Find where the given text appears and provide that cell's center as [X, Y] coordinate. 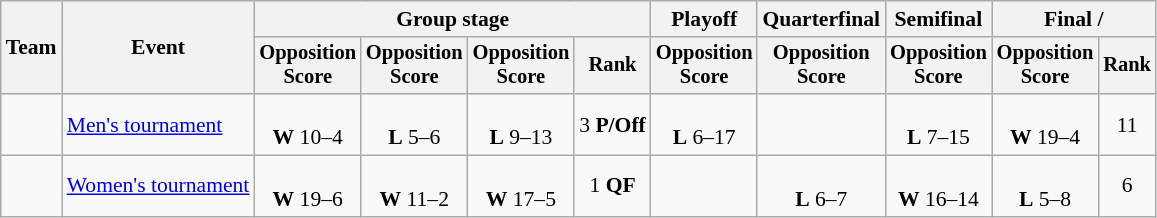
6 [1127, 186]
Team [32, 48]
Men's tournament [158, 124]
W 19–6 [308, 186]
Quarterfinal [821, 19]
L 6–7 [821, 186]
Final / [1074, 19]
W 11–2 [414, 186]
L 5–8 [1046, 186]
W 19–4 [1046, 124]
Semifinal [938, 19]
L 5–6 [414, 124]
Playoff [704, 19]
Women's tournament [158, 186]
L 7–15 [938, 124]
W 17–5 [522, 186]
L 9–13 [522, 124]
W 10–4 [308, 124]
Group stage [452, 19]
L 6–17 [704, 124]
W 16–14 [938, 186]
11 [1127, 124]
1 QF [612, 186]
3 P/Off [612, 124]
Event [158, 48]
